Scan for the cell matching the given text and deliver its (x, y) coordinate at center. 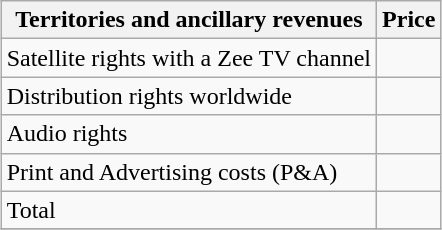
Audio rights (188, 134)
Satellite rights with a Zee TV channel (188, 58)
Price (409, 20)
Territories and ancillary revenues (188, 20)
Print and Advertising costs (P&A) (188, 172)
Distribution rights worldwide (188, 96)
Total (188, 210)
